Return the (x, y) coordinate for the center point of the cell that contains the specified text.  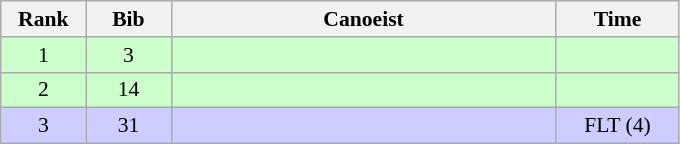
2 (44, 90)
14 (128, 90)
Time (618, 19)
Bib (128, 19)
Canoeist (364, 19)
31 (128, 126)
1 (44, 55)
Rank (44, 19)
FLT (4) (618, 126)
